Return [x, y] of the center of cell containing provided text 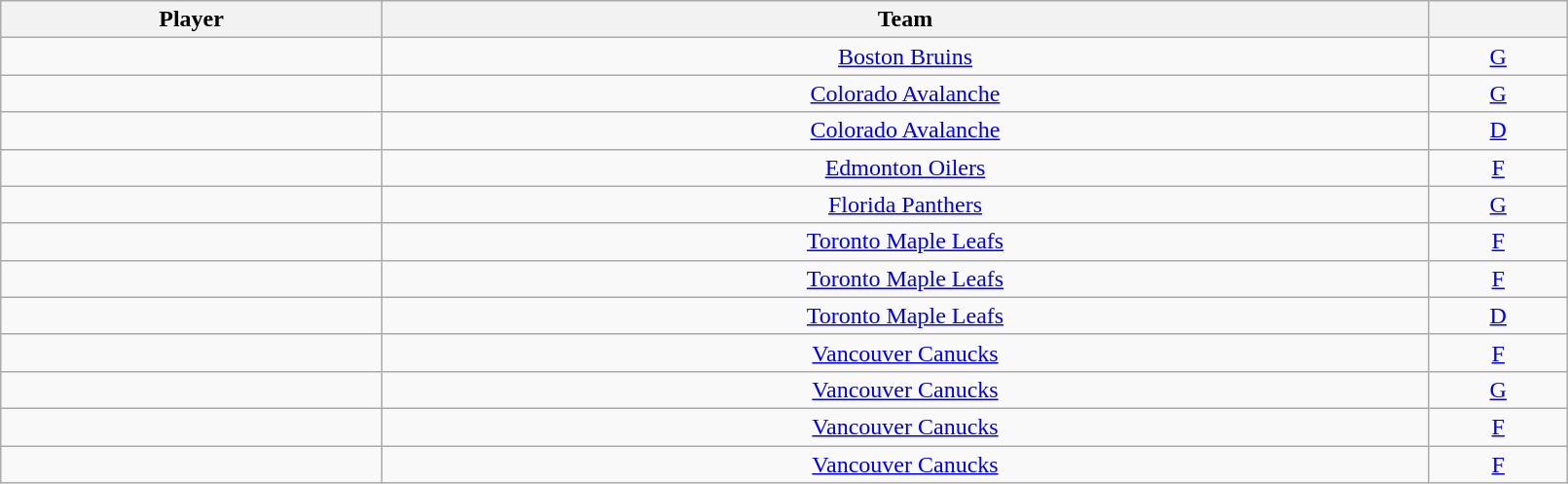
Player [192, 19]
Boston Bruins [905, 56]
Edmonton Oilers [905, 168]
Florida Panthers [905, 205]
Team [905, 19]
